Provide the (x, y) coordinate of the cell's center where the given text is located.  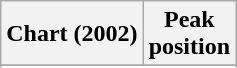
Peakposition (189, 34)
Chart (2002) (72, 34)
